Output the (X, Y) coordinate of the center of the cell containing the given text.  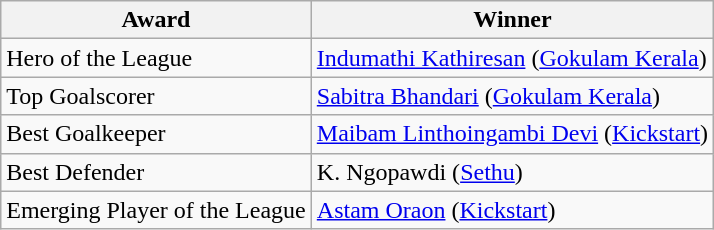
Emerging Player of the League (156, 210)
Maibam Linthoingambi Devi (Kickstart) (512, 134)
Indumathi Kathiresan (Gokulam Kerala) (512, 58)
Astam Oraon (Kickstart) (512, 210)
Sabitra Bhandari (Gokulam Kerala) (512, 96)
Top Goalscorer (156, 96)
Best Goalkeeper (156, 134)
Award (156, 20)
Hero of the League (156, 58)
Winner (512, 20)
Best Defender (156, 172)
K. Ngopawdi (Sethu) (512, 172)
